Determine the [x, y] coordinate at the center of the cell enclosing the given text.  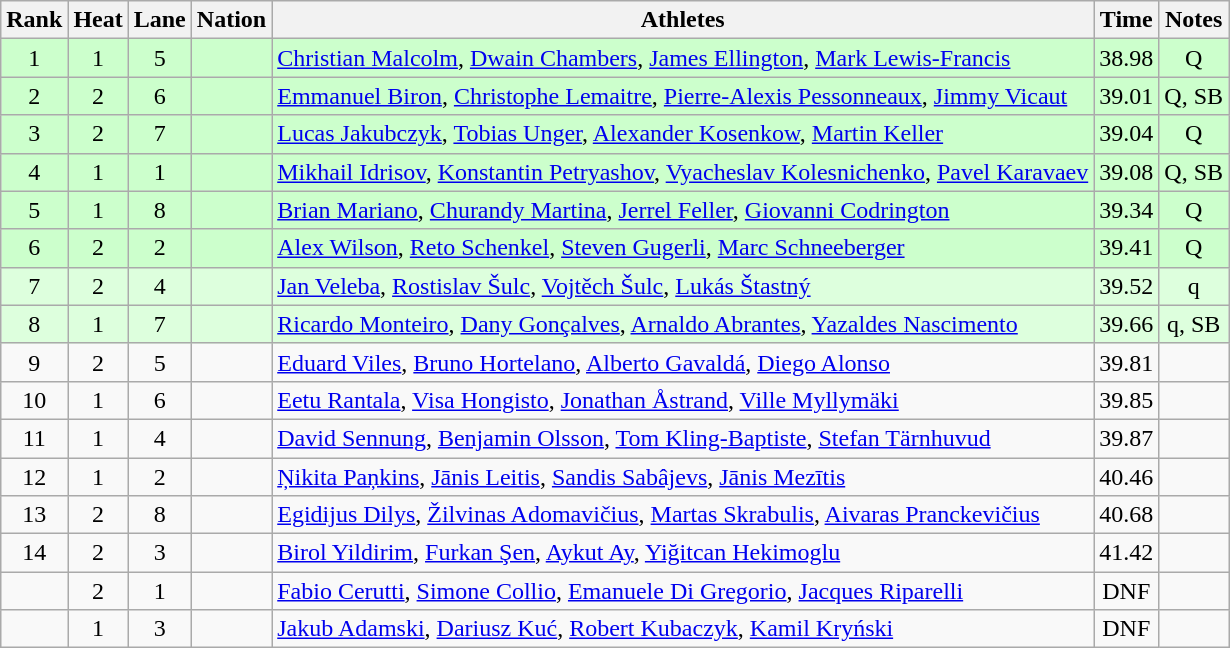
Jan Veleba, Rostislav Šulc, Vojtěch Šulc, Lukás Štastný [683, 286]
39.85 [1126, 400]
39.66 [1126, 324]
40.46 [1126, 477]
39.87 [1126, 438]
Ņikita Paņkins, Jānis Leitis, Sandis Sabâjevs, Jānis Mezītis [683, 477]
39.41 [1126, 248]
Lane [160, 20]
Eetu Rantala, Visa Hongisto, Jonathan Åstrand, Ville Myllymäki [683, 400]
Ricardo Monteiro, Dany Gonçalves, Arnaldo Abrantes, Yazaldes Nascimento [683, 324]
Eduard Viles, Bruno Hortelano, Alberto Gavaldá, Diego Alonso [683, 362]
Nation [231, 20]
39.01 [1126, 96]
Christian Malcolm, Dwain Chambers, James Ellington, Mark Lewis-Francis [683, 58]
38.98 [1126, 58]
13 [34, 515]
Heat [98, 20]
Mikhail Idrisov, Konstantin Petryashov, Vyacheslav Kolesnichenko, Pavel Karavaev [683, 172]
9 [34, 362]
Time [1126, 20]
39.81 [1126, 362]
39.08 [1126, 172]
Egidijus Dilys, Žilvinas Adomavičius, Martas Skrabulis, Aivaras Pranckevičius [683, 515]
q [1194, 286]
39.52 [1126, 286]
14 [34, 553]
Fabio Cerutti, Simone Collio, Emanuele Di Gregorio, Jacques Riparelli [683, 591]
q, SB [1194, 324]
10 [34, 400]
Alex Wilson, Reto Schenkel, Steven Gugerli, Marc Schneeberger [683, 248]
Lucas Jakubczyk, Tobias Unger, Alexander Kosenkow, Martin Keller [683, 134]
Notes [1194, 20]
Athletes [683, 20]
Brian Mariano, Churandy Martina, Jerrel Feller, Giovanni Codrington [683, 210]
11 [34, 438]
41.42 [1126, 553]
Emmanuel Biron, Christophe Lemaitre, Pierre-Alexis Pessonneaux, Jimmy Vicaut [683, 96]
12 [34, 477]
David Sennung, Benjamin Olsson, Tom Kling-Baptiste, Stefan Tärnhuvud [683, 438]
39.04 [1126, 134]
Rank [34, 20]
39.34 [1126, 210]
Birol Yildirim, Furkan Şen, Aykut Ay, Yiğitcan Hekimoglu [683, 553]
40.68 [1126, 515]
Jakub Adamski, Dariusz Kuć, Robert Kubaczyk, Kamil Kryński [683, 629]
